Capture the cell that displays the provided text and extract its [X, Y] central coordinate. 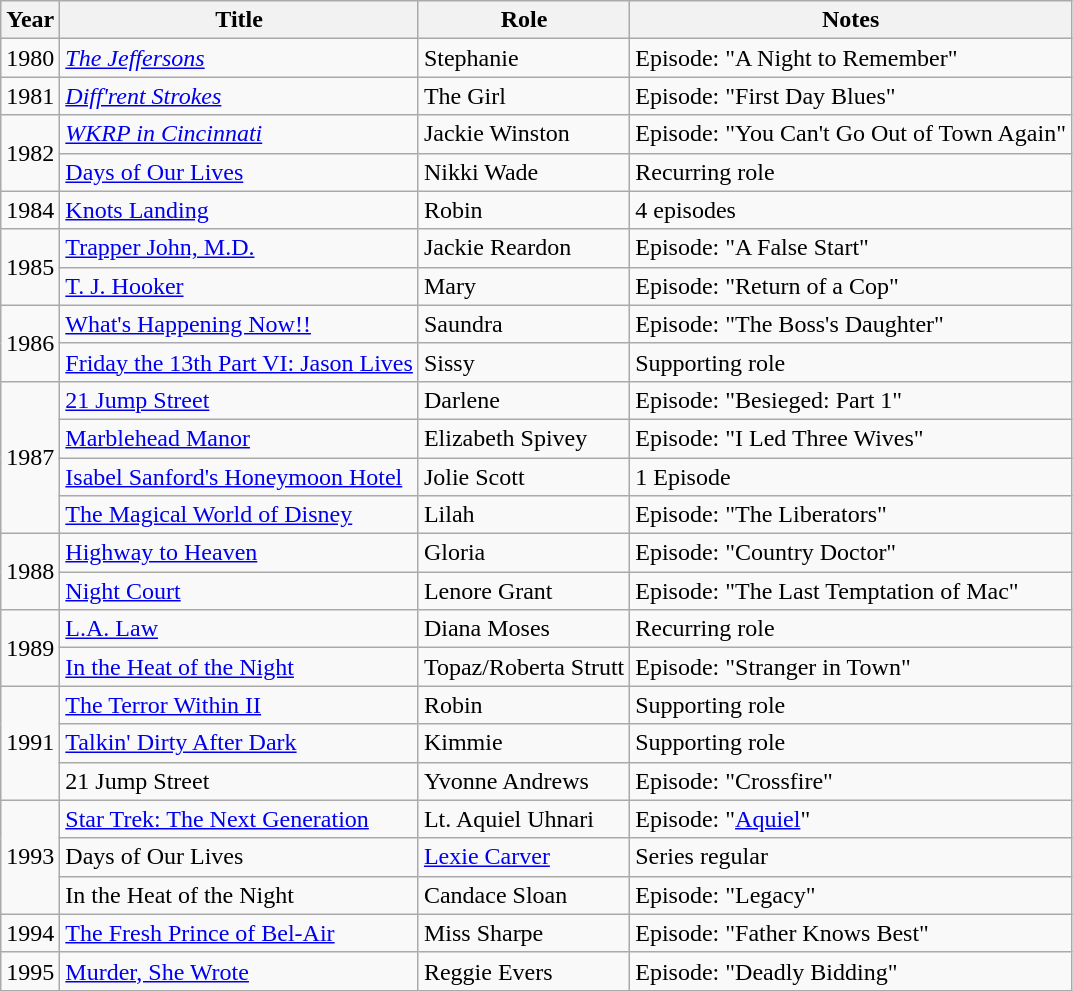
Episode: "Father Knows Best" [851, 933]
Topaz/Roberta Strutt [524, 667]
Notes [851, 20]
Reggie Evers [524, 971]
Friday the 13th Part VI: Jason Lives [240, 362]
Lilah [524, 515]
Lt. Aquiel Uhnari [524, 819]
Darlene [524, 400]
Knots Landing [240, 210]
1 Episode [851, 477]
Jackie Winston [524, 134]
Gloria [524, 553]
Jackie Reardon [524, 248]
Stephanie [524, 58]
Episode: "The Boss's Daughter" [851, 324]
T. J. Hooker [240, 286]
Episode: "Crossfire" [851, 781]
Talkin' Dirty After Dark [240, 743]
1980 [30, 58]
L.A. Law [240, 629]
Highway to Heaven [240, 553]
Diana Moses [524, 629]
1981 [30, 96]
Lexie Carver [524, 857]
Episode: "Return of a Cop" [851, 286]
The Magical World of Disney [240, 515]
1988 [30, 572]
1995 [30, 971]
Nikki Wade [524, 172]
The Terror Within II [240, 705]
Isabel Sanford's Honeymoon Hotel [240, 477]
1991 [30, 743]
Miss Sharpe [524, 933]
Star Trek: The Next Generation [240, 819]
1993 [30, 857]
Episode: "I Led Three Wives" [851, 438]
Mary [524, 286]
Jolie Scott [524, 477]
1987 [30, 457]
Episode: "Stranger in Town" [851, 667]
Saundra [524, 324]
The Girl [524, 96]
Diff'rent Strokes [240, 96]
1989 [30, 648]
Role [524, 20]
Episode: "First Day Blues" [851, 96]
1986 [30, 343]
4 episodes [851, 210]
Episode: "A False Start" [851, 248]
Episode: "You Can't Go Out of Town Again" [851, 134]
Yvonne Andrews [524, 781]
WKRP in Cincinnati [240, 134]
Episode: "Besieged: Part 1" [851, 400]
Episode: "Deadly Bidding" [851, 971]
Episode: "A Night to Remember" [851, 58]
1994 [30, 933]
What's Happening Now!! [240, 324]
Episode: "Country Doctor" [851, 553]
Episode: "The Liberators" [851, 515]
Episode: "The Last Temptation of Mac" [851, 591]
Marblehead Manor [240, 438]
Night Court [240, 591]
Trapper John, M.D. [240, 248]
Lenore Grant [524, 591]
Kimmie [524, 743]
Sissy [524, 362]
Elizabeth Spivey [524, 438]
Episode: "Legacy" [851, 895]
Series regular [851, 857]
1982 [30, 153]
The Fresh Prince of Bel-Air [240, 933]
Episode: "Aquiel" [851, 819]
Year [30, 20]
1984 [30, 210]
The Jeffersons [240, 58]
1985 [30, 267]
Candace Sloan [524, 895]
Murder, She Wrote [240, 971]
Title [240, 20]
